Output the [x, y] coordinate of the center of the cell containing the given text.  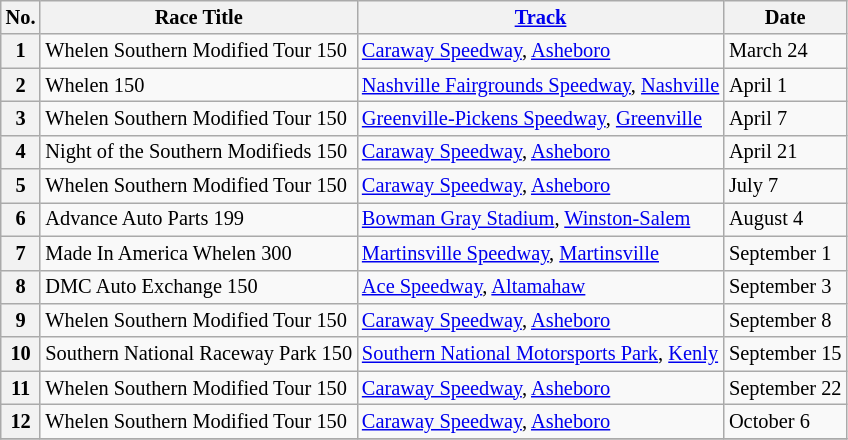
No. [21, 17]
10 [21, 354]
August 4 [785, 219]
September 3 [785, 287]
Whelen 150 [198, 85]
2 [21, 85]
April 1 [785, 85]
1 [21, 51]
7 [21, 253]
9 [21, 320]
Made In America Whelen 300 [198, 253]
11 [21, 388]
September 8 [785, 320]
October 6 [785, 421]
Southern National Motorsports Park, Kenly [540, 354]
Bowman Gray Stadium, Winston-Salem [540, 219]
DMC Auto Exchange 150 [198, 287]
April 21 [785, 152]
3 [21, 118]
4 [21, 152]
September 1 [785, 253]
March 24 [785, 51]
Race Title [198, 17]
Martinsville Speedway, Martinsville [540, 253]
Nashville Fairgrounds Speedway, Nashville [540, 85]
Ace Speedway, Altamahaw [540, 287]
Southern National Raceway Park 150 [198, 354]
July 7 [785, 186]
April 7 [785, 118]
6 [21, 219]
Greenville-Pickens Speedway, Greenville [540, 118]
Date [785, 17]
12 [21, 421]
September 15 [785, 354]
5 [21, 186]
8 [21, 287]
Advance Auto Parts 199 [198, 219]
Track [540, 17]
September 22 [785, 388]
Night of the Southern Modifieds 150 [198, 152]
